Search for the cell housing the specified text and yield its [X, Y] center coordinate. 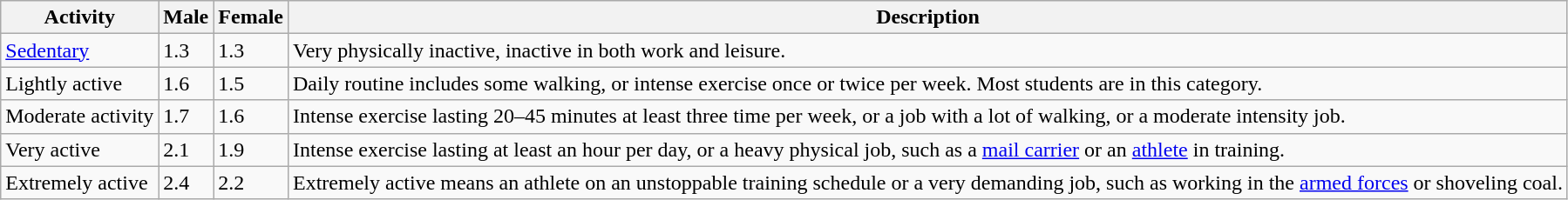
Extremely active means an athlete on an unstoppable training schedule or a very demanding job, such as working in the armed forces or shoveling coal. [927, 183]
Intense exercise lasting 20–45 minutes at least three time per week, or a job with a lot of walking, or a moderate intensity job. [927, 117]
1.9 [251, 150]
Very active [80, 150]
Activity [80, 17]
1.5 [251, 83]
Sedentary [80, 50]
Moderate activity [80, 117]
Male [187, 17]
2.4 [187, 183]
Lightly active [80, 83]
Extremely active [80, 183]
1.7 [187, 117]
2.2 [251, 183]
Description [927, 17]
Female [251, 17]
Intense exercise lasting at least an hour per day, or a heavy physical job, such as a mail carrier or an athlete in training. [927, 150]
Daily routine includes some walking, or intense exercise once or twice per week. Most students are in this category. [927, 83]
2.1 [187, 150]
Very physically inactive, inactive in both work and leisure. [927, 50]
